Search for the cell housing the specified text and yield its (X, Y) center coordinate. 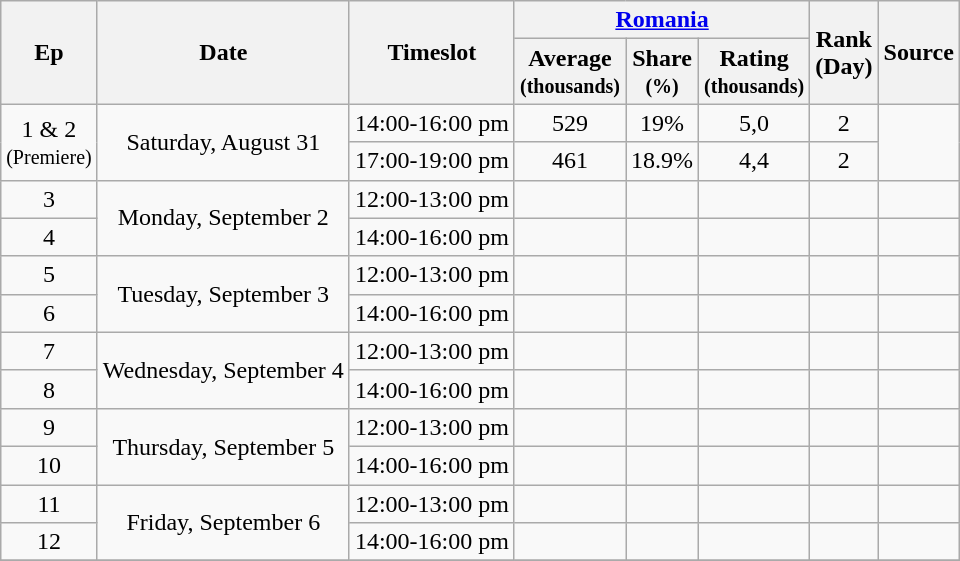
Friday, September 6 (223, 522)
Average(thousands) (570, 72)
5,0 (754, 123)
9 (50, 427)
11 (50, 503)
529 (570, 123)
10 (50, 465)
12 (50, 542)
Saturday, August 31 (223, 142)
7 (50, 351)
461 (570, 161)
4,4 (754, 161)
Wednesday, September 4 (223, 370)
5 (50, 275)
Timeslot (432, 52)
4 (50, 237)
Thursday, September 5 (223, 446)
Tuesday, September 3 (223, 294)
6 (50, 313)
8 (50, 389)
Monday, September 2 (223, 218)
Rating(thousands) (754, 72)
Rank(Day) (844, 52)
Date (223, 52)
18.9% (662, 161)
Share(%) (662, 72)
3 (50, 199)
19% (662, 123)
Romania (662, 20)
17:00-19:00 pm (432, 161)
Ep (50, 52)
1 & 2 (Premiere) (50, 142)
Source (918, 52)
